Locate the cell with the specified text and output its (X, Y) center coordinate. 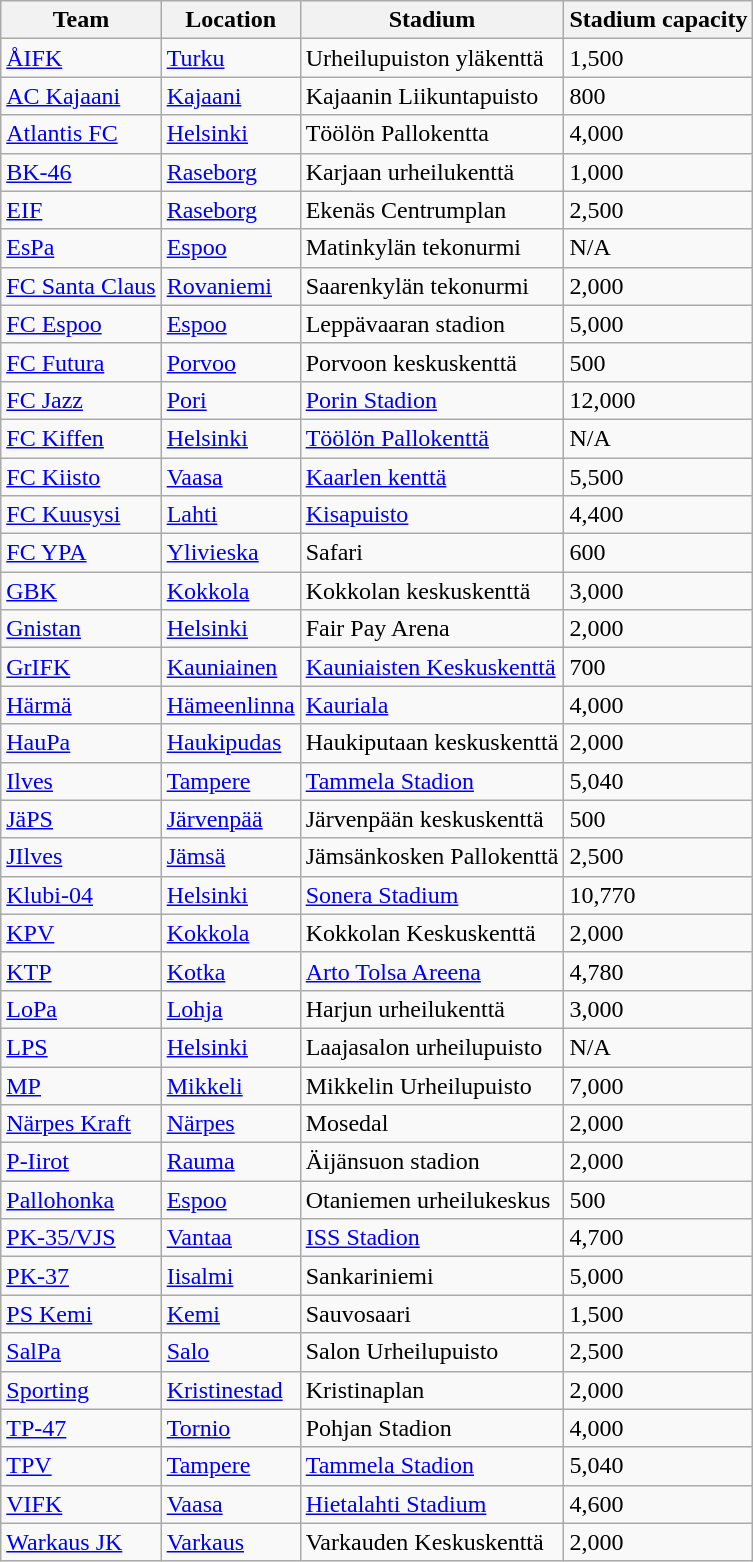
7,000 (658, 1085)
Pallohonka (81, 1200)
Töölön Pallokenttä (432, 438)
12,000 (658, 400)
4,600 (658, 1504)
Otaniemen urheilukeskus (432, 1200)
Pohjan Stadion (432, 1428)
Iisalmi (230, 1276)
JäPS (81, 819)
Närpes Kraft (81, 1124)
5,500 (658, 477)
Haukiputaan keskuskenttä (432, 743)
FC Santa Claus (81, 286)
Haukipudas (230, 743)
Härmä (81, 705)
Sauvosaari (432, 1314)
Rovaniemi (230, 286)
PK-35/VJS (81, 1238)
FC Futura (81, 362)
1,000 (658, 172)
Kokkolan keskuskenttä (432, 591)
Fair Pay Arena (432, 629)
FC Jazz (81, 400)
Kajaanin Liikuntapuisto (432, 96)
Location (230, 20)
Hietalahti Stadium (432, 1504)
FC Espoo (81, 324)
Äijänsuon stadion (432, 1162)
FC Kiffen (81, 438)
TPV (81, 1466)
Leppävaaran stadion (432, 324)
EsPa (81, 248)
Harjun urheilukenttä (432, 1009)
AC Kajaani (81, 96)
Järvenpää (230, 819)
Karjaan urheilukenttä (432, 172)
PS Kemi (81, 1314)
GBK (81, 591)
600 (658, 553)
Porvoo (230, 362)
JIlves (81, 857)
Järvenpään keskuskenttä (432, 819)
Mikkeli (230, 1085)
Lohja (230, 1009)
800 (658, 96)
Varkauden Keskuskenttä (432, 1542)
PK-37 (81, 1276)
LoPa (81, 1009)
Kauniainen (230, 667)
Kristinestad (230, 1390)
Varkaus (230, 1542)
Klubi-04 (81, 895)
Hämeenlinna (230, 705)
Kotka (230, 971)
Porin Stadion (432, 400)
ISS Stadion (432, 1238)
Mosedal (432, 1124)
FC Kuusysi (81, 515)
Team (81, 20)
BK-46 (81, 172)
Töölön Pallokentta (432, 134)
LPS (81, 1047)
Kauriala (432, 705)
Vantaa (230, 1238)
SalPa (81, 1352)
Gnistan (81, 629)
Salo (230, 1352)
P-Iirot (81, 1162)
Sankariniemi (432, 1276)
Stadium (432, 20)
Pori (230, 400)
Kaarlen kenttä (432, 477)
4,780 (658, 971)
Rauma (230, 1162)
Jämsä (230, 857)
Porvoon keskuskenttä (432, 362)
Mikkelin Urheilupuisto (432, 1085)
Kokkolan Keskuskenttä (432, 933)
Stadium capacity (658, 20)
Safari (432, 553)
4,700 (658, 1238)
Turku (230, 58)
Atlantis FC (81, 134)
Kristinaplan (432, 1390)
FC YPA (81, 553)
FC Kiisto (81, 477)
Warkaus JK (81, 1542)
700 (658, 667)
Sporting (81, 1390)
Urheilupuiston yläkenttä (432, 58)
Arto Tolsa Areena (432, 971)
KPV (81, 933)
TP-47 (81, 1428)
Kauniaisten Keskuskenttä (432, 667)
Ekenäs Centrumplan (432, 210)
Kemi (230, 1314)
Jämsänkosken Pallokenttä (432, 857)
Salon Urheilupuisto (432, 1352)
ÅIFK (81, 58)
GrIFK (81, 667)
Matinkylän tekonurmi (432, 248)
Kajaani (230, 96)
4,400 (658, 515)
Ilves (81, 781)
HauPa (81, 743)
MP (81, 1085)
Ylivieska (230, 553)
Kisapuisto (432, 515)
EIF (81, 210)
Saarenkylän tekonurmi (432, 286)
Sonera Stadium (432, 895)
Lahti (230, 515)
10,770 (658, 895)
VIFK (81, 1504)
Tornio (230, 1428)
Laajasalon urheilupuisto (432, 1047)
Närpes (230, 1124)
KTP (81, 971)
